Provide the [X, Y] coordinate of the cell's center where the given text is located.  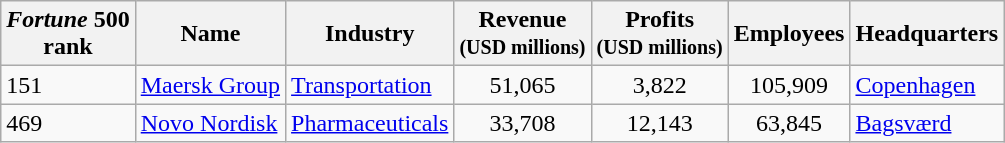
Profits(USD millions) [660, 34]
Industry [370, 34]
Fortune 500rank [68, 34]
Pharmaceuticals [370, 123]
Employees [789, 34]
Name [210, 34]
51,065 [522, 85]
469 [68, 123]
Headquarters [927, 34]
63,845 [789, 123]
33,708 [522, 123]
Copenhagen [927, 85]
Novo Nordisk [210, 123]
105,909 [789, 85]
Revenue(USD millions) [522, 34]
Maersk Group [210, 85]
Transportation [370, 85]
151 [68, 85]
3,822 [660, 85]
Bagsværd [927, 123]
12,143 [660, 123]
